For the text-containing cell, return its midpoint in [X, Y] coordinate format. 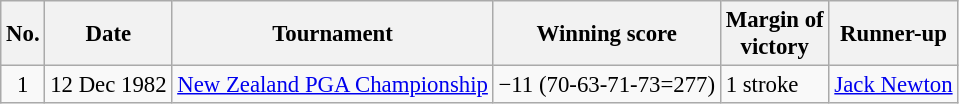
1 stroke [774, 85]
Jack Newton [894, 85]
1 [23, 85]
Margin ofvictory [774, 34]
Runner-up [894, 34]
Tournament [332, 34]
Date [108, 34]
−11 (70-63-71-73=277) [606, 85]
New Zealand PGA Championship [332, 85]
No. [23, 34]
Winning score [606, 34]
12 Dec 1982 [108, 85]
